Pinpoint the cell where the given text exists, returning its [X, Y] midpoint coordinate. 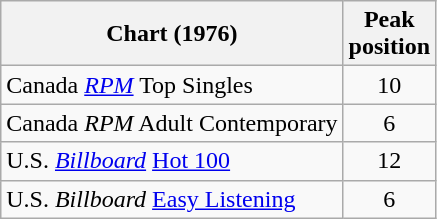
10 [389, 85]
Canada RPM Adult Contemporary [172, 123]
Peakposition [389, 34]
Canada RPM Top Singles [172, 85]
U.S. Billboard Hot 100 [172, 161]
U.S. Billboard Easy Listening [172, 199]
Chart (1976) [172, 34]
12 [389, 161]
